Output the (x, y) coordinate of the center of the cell containing the given text.  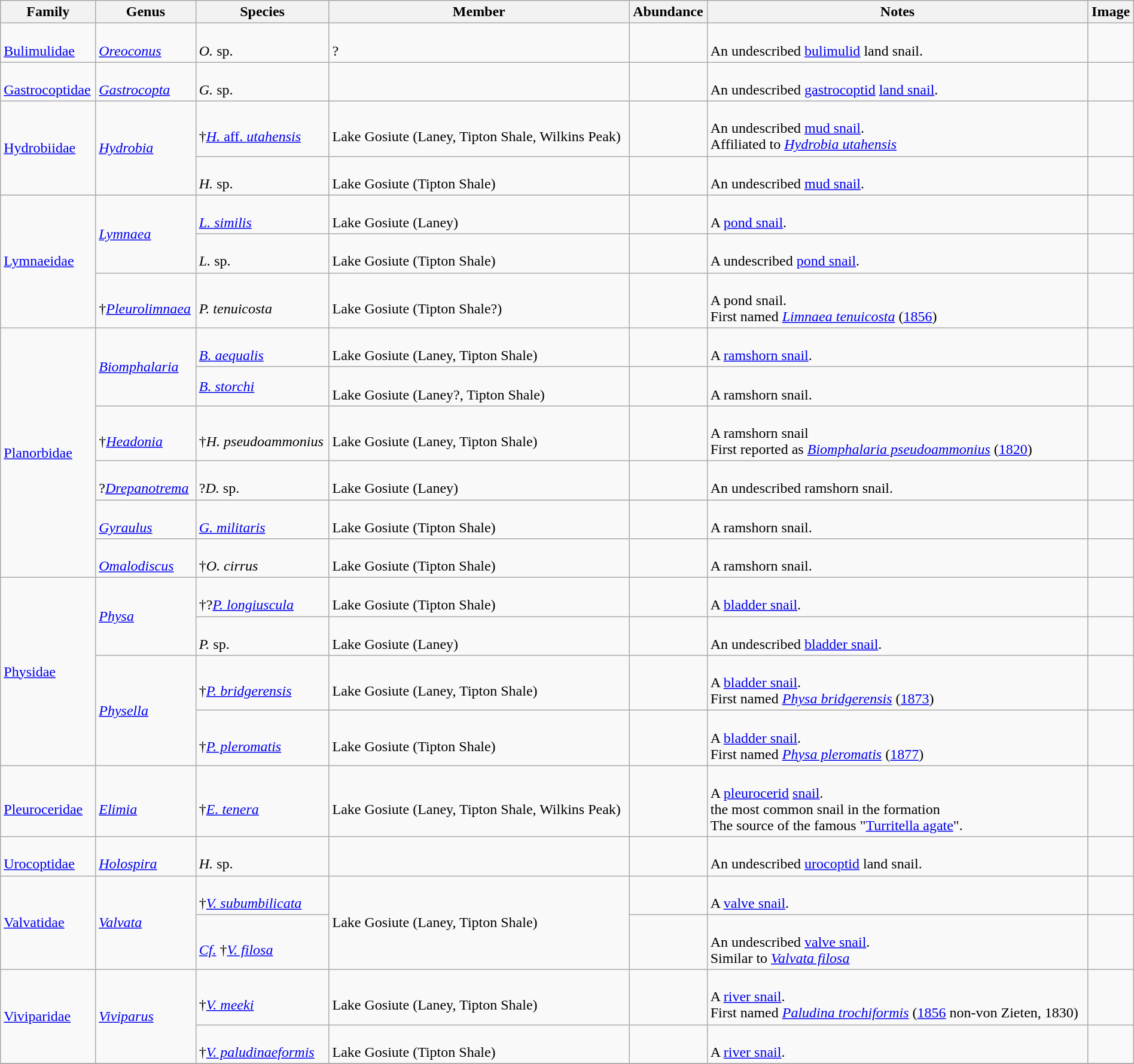
An undescribed gastrocoptid land snail. (897, 81)
Species (262, 12)
P. sp. (262, 636)
Hydrobia (146, 148)
Planorbidae (48, 452)
B. aequalis (262, 347)
Gyraulus (146, 519)
Biomphalaria (146, 367)
Member (479, 12)
L. sp. (262, 254)
A pleurocerid snail.the most common snail in the formationThe source of the famous "Turritella agate". (897, 801)
Family (48, 12)
A bladder snail. First named Physa bridgerensis (1873) (897, 683)
An undescribed mud snail. Affiliated to Hydrobia utahensis (897, 129)
Viviparidae (48, 1017)
An undescribed mud snail. (897, 176)
A bladder snail. First named Physa pleromatis (1877) (897, 738)
Gastrocopta (146, 81)
Abundance (669, 12)
Lake Gosiute (Laney?, Tipton Shale) (479, 386)
Physa (146, 617)
A undescribed pond snail. (897, 254)
? (479, 43)
G. militaris (262, 519)
†V. meeki (262, 997)
An undescribed valve snail. Similar to Valvata filosa (897, 942)
Valvata (146, 922)
Hydrobiidae (48, 148)
Viviparus (146, 1017)
†O. cirrus (262, 559)
Image (1111, 12)
A river snail. (897, 1044)
Cf. †V. filosa (262, 942)
Elimia (146, 801)
An undescribed bladder snail. (897, 636)
†V. paludinaeformis (262, 1044)
Genus (146, 12)
Oreoconus (146, 43)
†?P. longiuscula (262, 597)
A valve snail. (897, 895)
†P. bridgerensis (262, 683)
B. storchi (262, 386)
†Headonia (146, 433)
L. similis (262, 214)
Notes (897, 12)
Omalodiscus (146, 559)
Bulimulidae (48, 43)
†H. aff. utahensis (262, 129)
Lymnaea (146, 234)
Pleuroceridae (48, 801)
Lake Gosiute (Tipton Shale?) (479, 300)
?D. sp. (262, 480)
P. tenuicosta (262, 300)
Valvatidae (48, 922)
G. sp. (262, 81)
†H. pseudoammonius (262, 433)
Holospira (146, 856)
A river snail. First named Paludina trochiformis (1856 non-von Zieten, 1830) (897, 997)
An undescribed ramshorn snail. (897, 480)
?Drepanotrema (146, 480)
Gastrocoptidae (48, 81)
O. sp. (262, 43)
Urocoptidae (48, 856)
A bladder snail. (897, 597)
†V. subumbilicata (262, 895)
Physella (146, 711)
An undescribed urocoptid land snail. (897, 856)
A ramshorn snailFirst reported as Biomphalaria pseudoammonius (1820) (897, 433)
†Pleurolimnaea (146, 300)
An undescribed bulimulid land snail. (897, 43)
Physidae (48, 672)
†E. tenera (262, 801)
Lymnaeidae (48, 261)
†P. pleromatis (262, 738)
A pond snail. (897, 214)
A pond snail. First named Limnaea tenuicosta (1856) (897, 300)
